Find where the given text appears and provide that cell's center as [X, Y] coordinate. 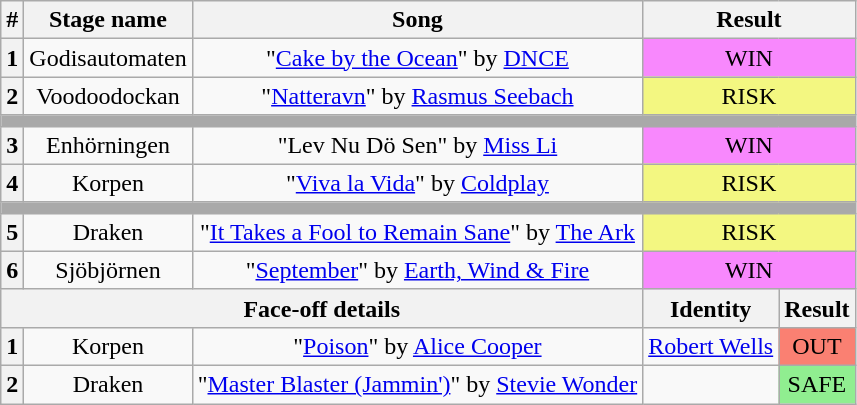
Voodoodockan [108, 96]
6 [12, 270]
"It Takes a Fool to Remain Sane" by The Ark [418, 232]
# [12, 20]
SAFE [817, 384]
Sjöbjörnen [108, 270]
OUT [817, 346]
Identity [711, 308]
"Natteravn" by Rasmus Seebach [418, 96]
"Poison" by Alice Cooper [418, 346]
5 [12, 232]
"Viva la Vida" by Coldplay [418, 183]
Face-off details [322, 308]
3 [12, 145]
4 [12, 183]
Stage name [108, 20]
Godisautomaten [108, 58]
Robert Wells [711, 346]
Song [418, 20]
"September" by Earth, Wind & Fire [418, 270]
"Lev Nu Dö Sen" by Miss Li [418, 145]
"Cake by the Ocean" by DNCE [418, 58]
"Master Blaster (Jammin')" by Stevie Wonder [418, 384]
Enhörningen [108, 145]
